Determine the [X, Y] coordinate at the center of the cell enclosing the given text.  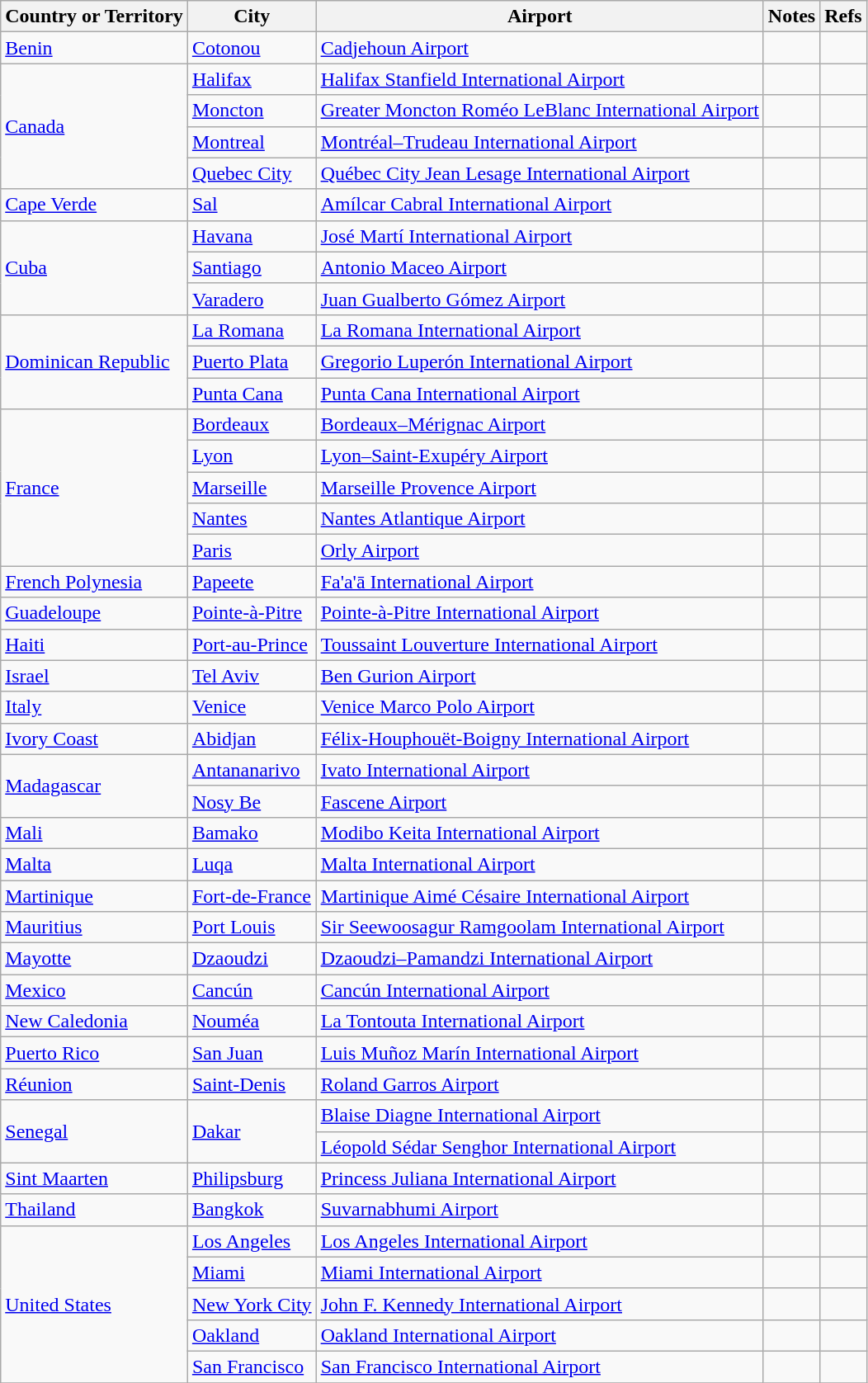
Israel [94, 676]
Princess Juliana International Airport [540, 1178]
Léopold Sédar Senghor International Airport [540, 1147]
United States [94, 1304]
Gregorio Luperón International Airport [540, 361]
France [94, 488]
Montréal–Trudeau International Airport [540, 142]
Modibo Keita International Airport [540, 833]
Greater Moncton Roméo LeBlanc International Airport [540, 111]
Santiago [252, 267]
Mayotte [94, 959]
Dominican Republic [94, 361]
Bordeaux [252, 425]
Orly Airport [540, 550]
Sir Seewoosagur Ramgoolam International Airport [540, 928]
Halifax [252, 79]
Oakland [252, 1335]
Notes [791, 17]
San Francisco [252, 1366]
Cuba [94, 267]
Ivory Coast [94, 739]
Guadeloupe [94, 613]
Port Louis [252, 928]
Miami [252, 1272]
Mexico [94, 990]
Sal [252, 205]
Venice [252, 707]
Félix-Houphouët-Boigny International Airport [540, 739]
Los Angeles International Airport [540, 1241]
Abidjan [252, 739]
Halifax Stanfield International Airport [540, 79]
Marseille Provence Airport [540, 488]
Sint Maarten [94, 1178]
Réunion [94, 1084]
Ivato International Airport [540, 770]
City [252, 17]
Dzaoudzi [252, 959]
Cotonou [252, 48]
Venice Marco Polo Airport [540, 707]
Malta International Airport [540, 864]
Tel Aviv [252, 676]
Juan Gualberto Gómez Airport [540, 299]
Madagascar [94, 786]
San Juan [252, 1053]
Cancún International Airport [540, 990]
Dzaoudzi–Pamandzi International Airport [540, 959]
La Romana International Airport [540, 330]
Refs [843, 17]
Puerto Rico [94, 1053]
New York City [252, 1304]
Marseille [252, 488]
Luis Muñoz Marín International Airport [540, 1053]
Senegal [94, 1131]
Pointe-à-Pitre [252, 613]
Nantes [252, 519]
Mauritius [94, 928]
Bordeaux–Mérignac Airport [540, 425]
Port-au-Prince [252, 644]
Blaise Diagne International Airport [540, 1116]
Papeete [252, 582]
Toussaint Louverture International Airport [540, 644]
Fa'a'ā International Airport [540, 582]
Antonio Maceo Airport [540, 267]
Cape Verde [94, 205]
Ben Gurion Airport [540, 676]
Fort-de-France [252, 895]
Quebec City [252, 173]
Malta [94, 864]
Saint-Denis [252, 1084]
Philipsburg [252, 1178]
Nantes Atlantique Airport [540, 519]
Cadjehoun Airport [540, 48]
Martinique Aimé Césaire International Airport [540, 895]
Nouméa [252, 1022]
Varadero [252, 299]
Luqa [252, 864]
Amílcar Cabral International Airport [540, 205]
Italy [94, 707]
Thailand [94, 1210]
Lyon–Saint-Exupéry Airport [540, 456]
Fascene Airport [540, 801]
Airport [540, 17]
Québec City Jean Lesage International Airport [540, 173]
Country or Territory [94, 17]
Cancún [252, 990]
Dakar [252, 1131]
Moncton [252, 111]
Suvarnabhumi Airport [540, 1210]
Haiti [94, 644]
Lyon [252, 456]
San Francisco International Airport [540, 1366]
Martinique [94, 895]
Benin [94, 48]
French Polynesia [94, 582]
Paris [252, 550]
Punta Cana [252, 394]
Oakland International Airport [540, 1335]
Montreal [252, 142]
Pointe-à-Pitre International Airport [540, 613]
Los Angeles [252, 1241]
La Romana [252, 330]
Antananarivo [252, 770]
Punta Cana International Airport [540, 394]
José Martí International Airport [540, 236]
La Tontouta International Airport [540, 1022]
New Caledonia [94, 1022]
Havana [252, 236]
Roland Garros Airport [540, 1084]
Puerto Plata [252, 361]
Mali [94, 833]
Miami International Airport [540, 1272]
Canada [94, 126]
Bamako [252, 833]
Nosy Be [252, 801]
John F. Kennedy International Airport [540, 1304]
Bangkok [252, 1210]
